Determine the (X, Y) coordinate at the center of the cell enclosing the given text.  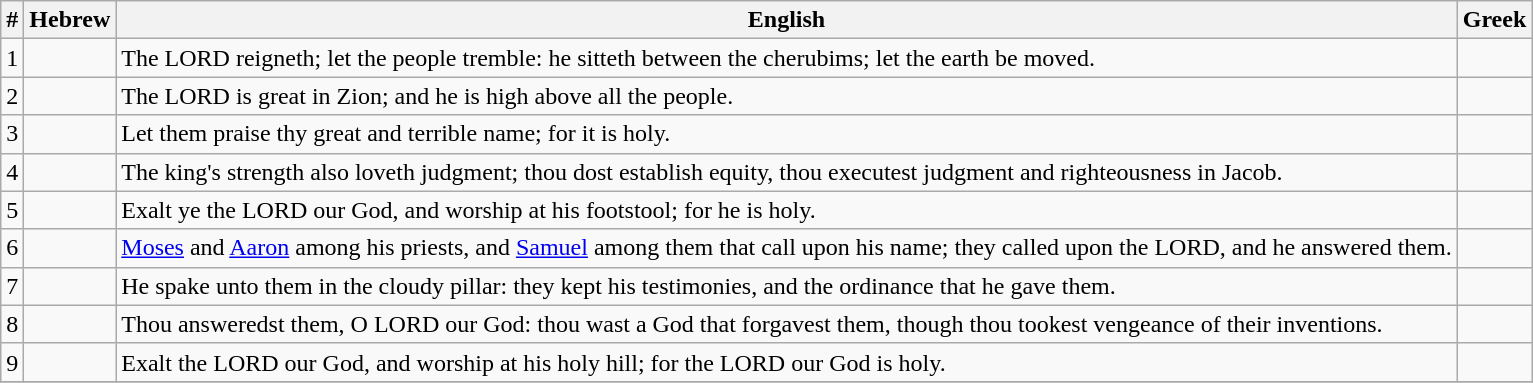
Hebrew (70, 20)
The LORD reigneth; let the people tremble: he sitteth between the cherubims; let the earth be moved. (786, 58)
Let them praise thy great and terrible name; for it is holy. (786, 134)
4 (12, 172)
8 (12, 324)
5 (12, 210)
9 (12, 362)
Moses and Aaron among his priests, and Samuel among them that call upon his name; they called upon the LORD, and he answered them. (786, 248)
2 (12, 96)
3 (12, 134)
# (12, 20)
Greek (1494, 20)
1 (12, 58)
Exalt ye the LORD our God, and worship at his footstool; for he is holy. (786, 210)
Exalt the LORD our God, and worship at his holy hill; for the LORD our God is holy. (786, 362)
The LORD is great in Zion; and he is high above all the people. (786, 96)
He spake unto them in the cloudy pillar: they kept his testimonies, and the ordinance that he gave them. (786, 286)
7 (12, 286)
6 (12, 248)
English (786, 20)
Thou answeredst them, O LORD our God: thou wast a God that forgavest them, though thou tookest vengeance of their inventions. (786, 324)
The king's strength also loveth judgment; thou dost establish equity, thou executest judgment and righteousness in Jacob. (786, 172)
